Return [X, Y] of the center of cell containing provided text 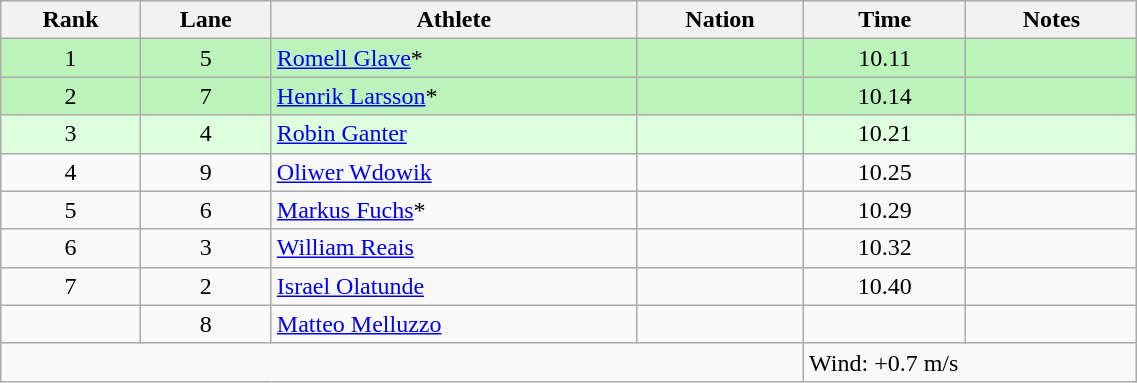
Notes [1052, 20]
8 [206, 324]
Israel Olatunde [454, 286]
Matteo Melluzzo [454, 324]
Wind: +0.7 m/s [970, 362]
Markus Fuchs* [454, 210]
Henrik Larsson* [454, 96]
Nation [720, 20]
Rank [70, 20]
Romell Glave* [454, 58]
Robin Ganter [454, 134]
10.32 [885, 248]
10.14 [885, 96]
Oliwer Wdowik [454, 172]
10.25 [885, 172]
10.40 [885, 286]
Athlete [454, 20]
9 [206, 172]
10.11 [885, 58]
Lane [206, 20]
William Reais [454, 248]
10.21 [885, 134]
Time [885, 20]
1 [70, 58]
10.29 [885, 210]
